Output the [X, Y] coordinate of the center of the cell containing the given text.  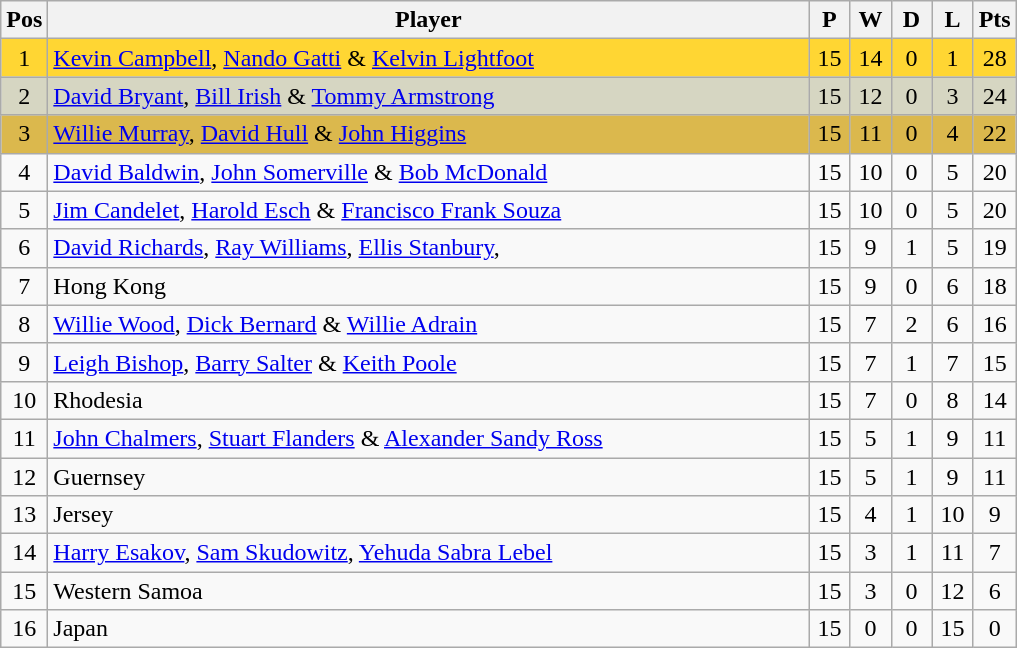
Willie Murray, David Hull & John Higgins [428, 134]
13 [24, 515]
Jersey [428, 515]
22 [994, 134]
Rhodesia [428, 400]
P [830, 20]
D [912, 20]
24 [994, 96]
Pos [24, 20]
19 [994, 248]
Kevin Campbell, Nando Gatti & Kelvin Lightfoot [428, 58]
28 [994, 58]
David Bryant, Bill Irish & Tommy Armstrong [428, 96]
David Baldwin, John Somerville & Bob McDonald [428, 172]
18 [994, 286]
Harry Esakov, Sam Skudowitz, Yehuda Sabra Lebel [428, 553]
L [952, 20]
Western Samoa [428, 591]
Hong Kong [428, 286]
Japan [428, 629]
Jim Candelet, Harold Esch & Francisco Frank Souza [428, 210]
Guernsey [428, 477]
W [870, 20]
Player [428, 20]
Willie Wood, Dick Bernard & Willie Adrain [428, 324]
John Chalmers, Stuart Flanders & Alexander Sandy Ross [428, 438]
Leigh Bishop, Barry Salter & Keith Poole [428, 362]
Pts [994, 20]
David Richards, Ray Williams, Ellis Stanbury, [428, 248]
